Identify which cell holds the provided text, then report its [X, Y] central coordinate. 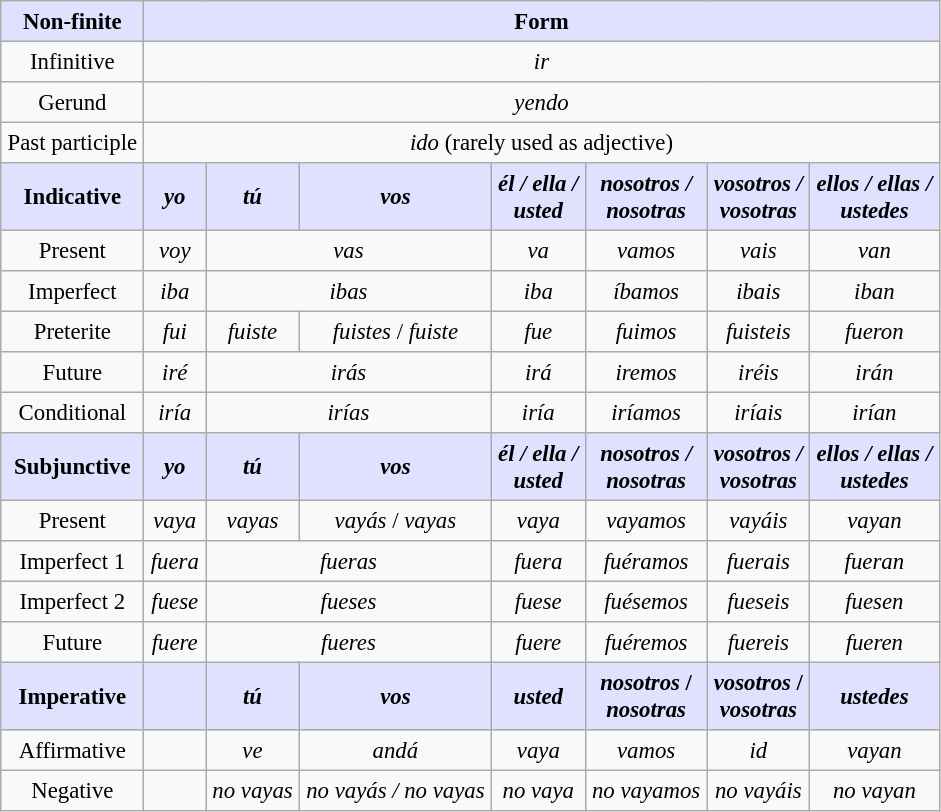
ir [542, 61]
ustedes [874, 696]
fue [538, 331]
nosotros / nosotras [646, 696]
íbamos [646, 291]
Negative [72, 790]
fuéremos [646, 642]
iremos [646, 372]
vayas [253, 520]
iré [175, 372]
no vayamos [646, 790]
vas [349, 250]
irás [349, 372]
no vayas [253, 790]
Infinitive [72, 61]
fueran [874, 561]
irían [874, 412]
Subjunctive [72, 467]
vayás / vayas [395, 520]
Past participle [72, 142]
Form [542, 21]
ido (rarely used as adjective) [542, 142]
irá [538, 372]
no vayan [874, 790]
fuiste [253, 331]
iríais [758, 412]
yendo [542, 102]
vayáis [758, 520]
fuesen [874, 601]
va [538, 250]
fueren [874, 642]
vais [758, 250]
ve [253, 750]
fueseis [758, 601]
fueres [349, 642]
Imperfect 2 [72, 601]
van [874, 250]
fueron [874, 331]
vayamos [646, 520]
Non-finite [72, 21]
andá [395, 750]
fuerais [758, 561]
no vayáis [758, 790]
fueras [349, 561]
ibas [349, 291]
id [758, 750]
no vaya [538, 790]
fuéramos [646, 561]
fuereis [758, 642]
fuisteis [758, 331]
irán [874, 372]
iban [874, 291]
Imperative [72, 696]
iríamos [646, 412]
Gerund [72, 102]
irías [349, 412]
Imperfect 1 [72, 561]
fuistes / fuiste [395, 331]
Indicative [72, 197]
no vayás / no vayas [395, 790]
fui [175, 331]
usted [538, 696]
Affirmative [72, 750]
voy [175, 250]
fuimos [646, 331]
Conditional [72, 412]
Imperfect [72, 291]
Preterite [72, 331]
ibais [758, 291]
fueses [349, 601]
fuésemos [646, 601]
iréis [758, 372]
